Locate the cell with the specified text and output its (x, y) center coordinate. 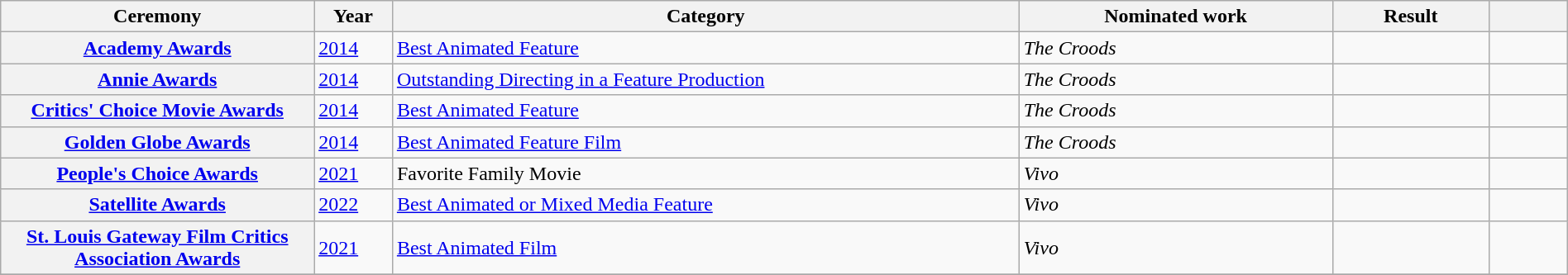
Critics' Choice Movie Awards (157, 111)
Nominated work (1176, 17)
People's Choice Awards (157, 173)
Best Animated Film (705, 248)
Ceremony (157, 17)
St. Louis Gateway Film Critics Association Awards (157, 248)
Category (705, 17)
Year (354, 17)
Best Animated Feature Film (705, 142)
Golden Globe Awards (157, 142)
Academy Awards (157, 48)
Result (1411, 17)
Satellite Awards (157, 205)
Favorite Family Movie (705, 173)
Annie Awards (157, 79)
2022 (354, 205)
Best Animated or Mixed Media Feature (705, 205)
Outstanding Directing in a Feature Production (705, 79)
